Return the (X, Y) coordinate for the center point of the cell that contains the specified text.  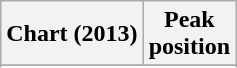
Chart (2013) (72, 34)
Peakposition (189, 34)
